Output the [X, Y] coordinate of the center of the cell containing the given text.  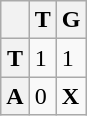
G [71, 20]
0 [42, 96]
A [15, 96]
X [71, 96]
